Return the (x, y) coordinate for the center point of the cell that contains the specified text.  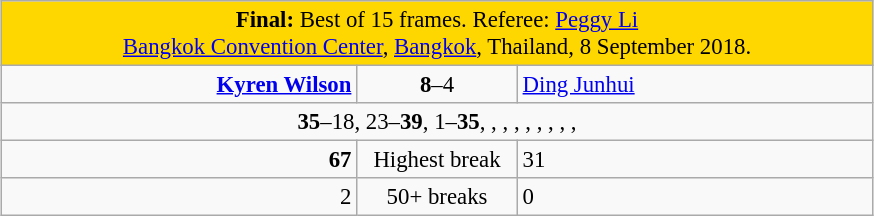
Ding Junhui (695, 85)
67 (179, 160)
Highest break (438, 160)
31 (695, 160)
35–18, 23–39, 1–35, , , , , , , , , (437, 122)
2 (179, 197)
Kyren Wilson (179, 85)
50+ breaks (438, 197)
Final: Best of 15 frames. Referee: Peggy Li Bangkok Convention Center, Bangkok, Thailand, 8 September 2018. (437, 34)
8–4 (438, 85)
0 (695, 197)
